Find where the given text appears and provide that cell's center as (X, Y) coordinate. 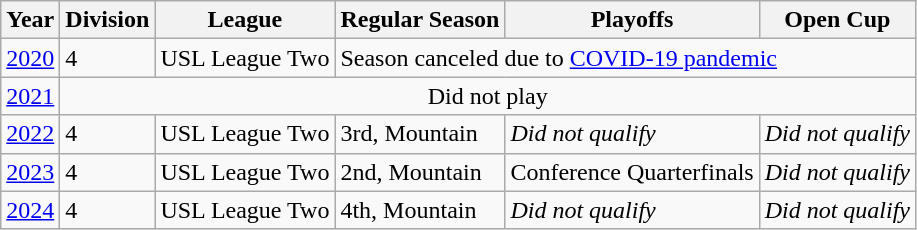
Playoffs (632, 20)
Division (108, 20)
3rd, Mountain (420, 134)
Open Cup (837, 20)
2023 (30, 172)
Conference Quarterfinals (632, 172)
2nd, Mountain (420, 172)
4th, Mountain (420, 210)
Did not play (488, 96)
2020 (30, 58)
Year (30, 20)
2021 (30, 96)
2022 (30, 134)
2024 (30, 210)
League (245, 20)
Season canceled due to COVID-19 pandemic (626, 58)
Regular Season (420, 20)
